Return the [x, y] coordinate for the center point of the cell that contains the specified text.  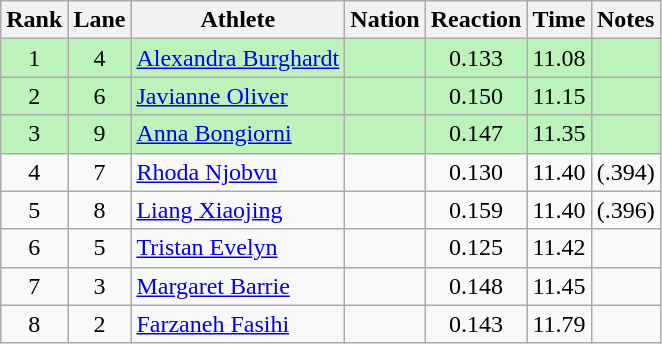
Alexandra Burghardt [238, 58]
Farzaneh Fasihi [238, 324]
Tristan Evelyn [238, 248]
Notes [626, 20]
0.148 [476, 286]
0.130 [476, 172]
Rhoda Njobvu [238, 172]
1 [34, 58]
11.35 [559, 134]
Javianne Oliver [238, 96]
Athlete [238, 20]
Lane [100, 20]
Reaction [476, 20]
0.143 [476, 324]
Time [559, 20]
11.42 [559, 248]
Margaret Barrie [238, 286]
9 [100, 134]
Nation [385, 20]
11.45 [559, 286]
(.396) [626, 210]
(.394) [626, 172]
0.125 [476, 248]
11.79 [559, 324]
0.133 [476, 58]
Anna Bongiorni [238, 134]
Liang Xiaojing [238, 210]
0.150 [476, 96]
0.147 [476, 134]
11.08 [559, 58]
0.159 [476, 210]
11.15 [559, 96]
Rank [34, 20]
